For the text-containing cell, return its midpoint in (x, y) coordinate format. 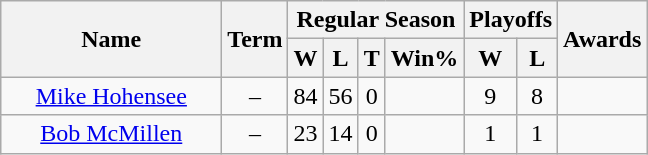
9 (490, 96)
Mike Hohensee (112, 96)
14 (340, 134)
Awards (602, 39)
8 (538, 96)
Name (112, 39)
23 (306, 134)
Term (255, 39)
Win% (424, 58)
Playoffs (511, 20)
T (372, 58)
Bob McMillen (112, 134)
56 (340, 96)
Regular Season (376, 20)
84 (306, 96)
